Provide the [X, Y] coordinate of the cell's center where the given text is located.  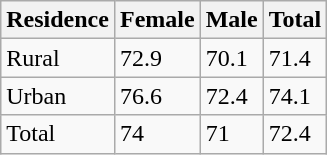
Rural [58, 58]
76.6 [157, 96]
Male [232, 20]
Residence [58, 20]
74.1 [295, 96]
Female [157, 20]
74 [157, 134]
71 [232, 134]
71.4 [295, 58]
Urban [58, 96]
70.1 [232, 58]
72.9 [157, 58]
